Output the (X, Y) coordinate of the center of the cell containing the given text.  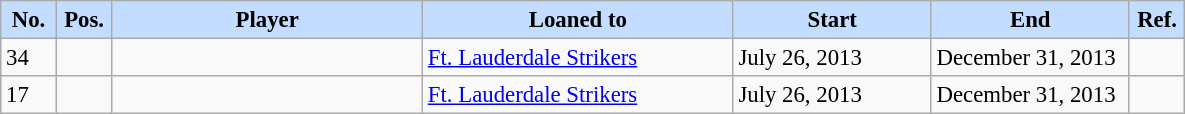
Ref. (1157, 20)
No. (29, 20)
End (1030, 20)
34 (29, 58)
Player (268, 20)
Start (832, 20)
Pos. (84, 20)
17 (29, 95)
Loaned to (578, 20)
